Pinpoint the cell where the given text exists, returning its [X, Y] midpoint coordinate. 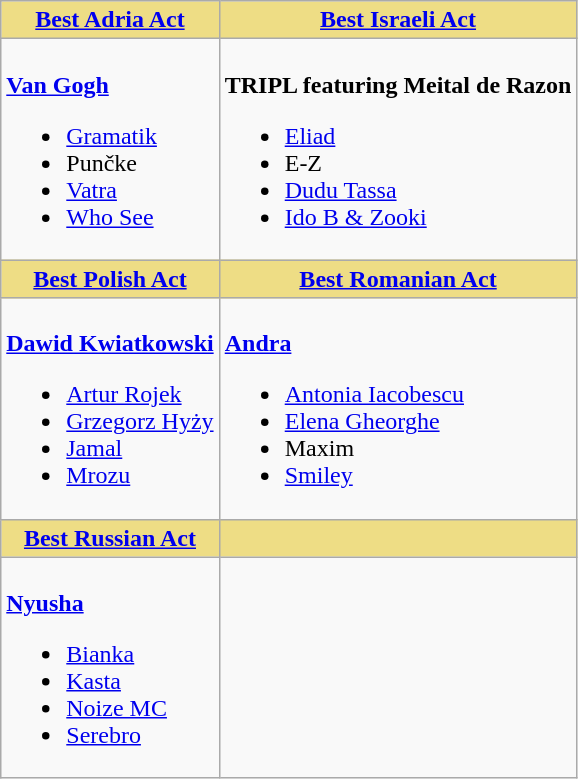
TRIPL featuring Meital de RazonEliadE-ZDudu TassaIdo B & Zooki [398, 150]
Best Romanian Act [398, 279]
Best Adria Act [110, 20]
Best Russian Act [110, 538]
NyushaBiankaKastaNoize MCSerebro [110, 668]
Best Israeli Act [398, 20]
AndraAntonia IacobescuElena GheorgheMaximSmiley [398, 408]
Van GoghGramatikPunčkeVatraWho See [110, 150]
Best Polish Act [110, 279]
Dawid KwiatkowskiArtur RojekGrzegorz HyżyJamalMrozu [110, 408]
